Return the (X, Y) coordinate for the center point of the cell that contains the specified text.  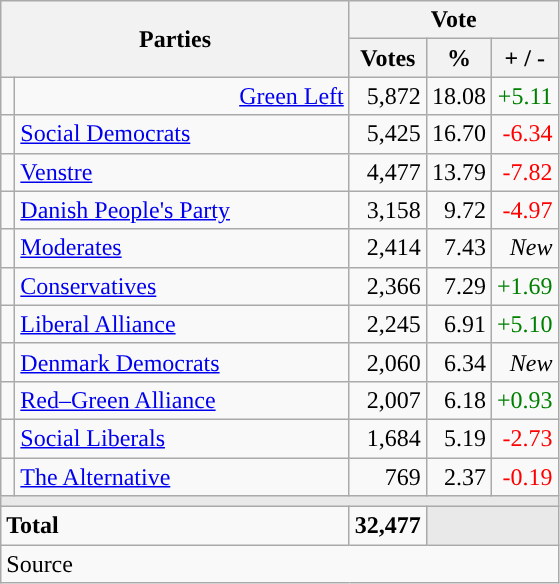
Liberal Alliance (182, 324)
6.34 (458, 362)
2,366 (388, 286)
5.19 (458, 438)
+0.93 (524, 400)
Votes (388, 58)
+5.11 (524, 96)
4,477 (388, 172)
18.08 (458, 96)
7.43 (458, 248)
-2.73 (524, 438)
2,245 (388, 324)
Red–Green Alliance (182, 400)
Moderates (182, 248)
9.72 (458, 210)
-4.97 (524, 210)
7.29 (458, 286)
13.79 (458, 172)
Vote (454, 20)
+ / - (524, 58)
Conservatives (182, 286)
Total (176, 526)
-7.82 (524, 172)
16.70 (458, 134)
% (458, 58)
+5.10 (524, 324)
-0.19 (524, 477)
Social Democrats (182, 134)
Venstre (182, 172)
Parties (176, 39)
-6.34 (524, 134)
Social Liberals (182, 438)
32,477 (388, 526)
6.18 (458, 400)
Denmark Democrats (182, 362)
2.37 (458, 477)
2,060 (388, 362)
5,872 (388, 96)
Source (280, 564)
2,007 (388, 400)
The Alternative (182, 477)
3,158 (388, 210)
2,414 (388, 248)
Green Left (182, 96)
5,425 (388, 134)
+1.69 (524, 286)
769 (388, 477)
1,684 (388, 438)
6.91 (458, 324)
Danish People's Party (182, 210)
